Extract the [X, Y] coordinate from the center of the cell holding the provided text.  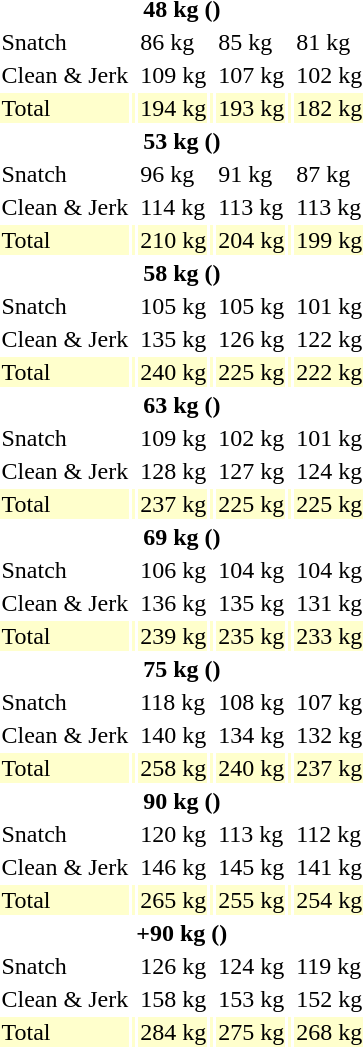
91 kg [252, 174]
96 kg [174, 174]
146 kg [174, 867]
120 kg [174, 834]
255 kg [252, 900]
194 kg [174, 108]
107 kg [252, 75]
158 kg [174, 999]
204 kg [252, 240]
145 kg [252, 867]
114 kg [174, 207]
106 kg [174, 570]
127 kg [252, 471]
140 kg [174, 735]
284 kg [174, 1032]
134 kg [252, 735]
153 kg [252, 999]
275 kg [252, 1032]
193 kg [252, 108]
104 kg [252, 570]
124 kg [252, 966]
235 kg [252, 636]
237 kg [174, 504]
85 kg [252, 42]
108 kg [252, 702]
136 kg [174, 603]
239 kg [174, 636]
265 kg [174, 900]
86 kg [174, 42]
102 kg [252, 438]
210 kg [174, 240]
258 kg [174, 768]
118 kg [174, 702]
128 kg [174, 471]
